Locate the cell with the specified text and output its [x, y] center coordinate. 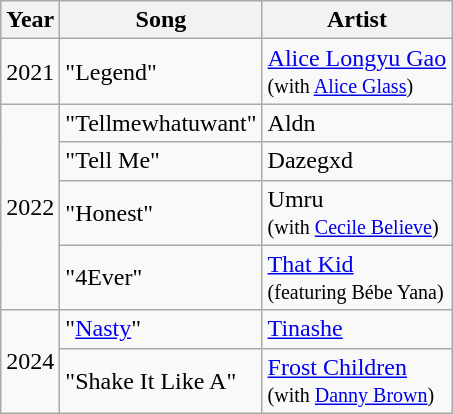
"Nasty" [161, 329]
"Legend" [161, 72]
Song [161, 20]
"Honest" [161, 212]
Year [30, 20]
"Tell Me" [161, 161]
Tinashe [357, 329]
"Tellmewhatuwant" [161, 123]
"Shake It Like A" [161, 380]
Umru(with Cecile Believe) [357, 212]
"4Ever" [161, 278]
2022 [30, 207]
That Kid(featuring Bébe Yana) [357, 278]
Dazegxd [357, 161]
2021 [30, 72]
Frost Children(with Danny Brown) [357, 380]
Aldn [357, 123]
Artist [357, 20]
2024 [30, 362]
Alice Longyu Gao(with Alice Glass) [357, 72]
